Extract the (x, y) coordinate from the center of the cell holding the provided text.  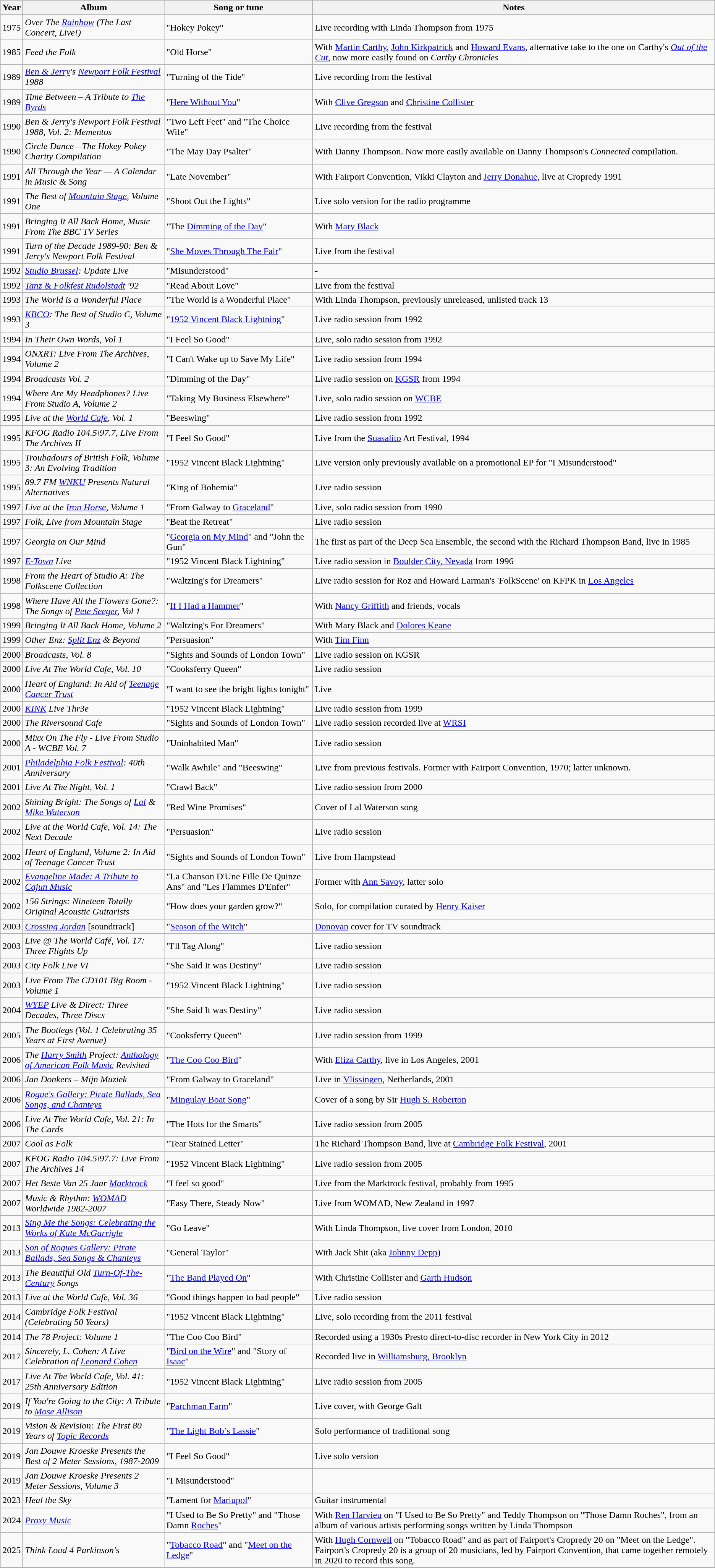
Live radio session from 2000 (514, 787)
Live At The World Cafe, Vol. 41: 25th Anniversary Edition (94, 1381)
Music & Rhythm: WOMAD Worldwide 1982-2007 (94, 1203)
The Beautiful Old Turn-Of-The-Century Songs (94, 1277)
"I'll Tag Along" (238, 946)
Live radio session recorded live at WRSI (514, 723)
Cover of Lal Waterson song (514, 807)
Think Loud 4 Parkinson's (94, 1550)
With Mary Black and Dolores Keane (514, 626)
"Georgia on My Mind" and "John the Gun" (238, 541)
Time Between – A Tribute to The Byrds (94, 102)
"I Misunderstood" (238, 1480)
"General Taylor" (238, 1253)
Evangeline Made: A Tribute to Cajun Music (94, 881)
Philadelphia Folk Festival: 40th Anniversary (94, 767)
"Shoot Out the Lights" (238, 201)
"The Light Bob’s Lassie" (238, 1431)
"Read About Love" (238, 285)
"Walk Awhile" and "Beeswing" (238, 767)
"Crawl Back" (238, 787)
Live, solo recording from the 2011 festival (514, 1317)
Where Have All the Flowers Gone?: The Songs of Pete Seeger, Vol 1 (94, 605)
Recorded live in Williamsburg, Brooklyn (514, 1357)
Former with Ann Savoy, latter solo (514, 881)
"Mingulay Boat Song" (238, 1099)
Live recording with Linda Thompson from 1975 (514, 28)
Cambridge Folk Festival (Celebrating 50 Years) (94, 1317)
With Eliza Carthy, live in Los Angeles, 2001 (514, 1060)
Mixx On The Fly - Live From Studio A - WCBE Vol. 7 (94, 743)
City Folk Live VI (94, 966)
"Parchman Farm" (238, 1406)
Turn of the Decade 1989-90: Ben & Jerry's Newport Folk Festival (94, 251)
Live radio session from 1994 (514, 359)
Recorded using a 1930s Presto direct-to-disc recorder in New York City in 2012 (514, 1337)
2024 (11, 1520)
"The Dimming of the Day" (238, 226)
The first as part of the Deep Sea Ensemble, the second with the Richard Thompson Band, live in 1985 (514, 541)
The Bootlegs (Vol. 1 Celebrating 35 Years at First Avenue) (94, 1035)
"Season of the Witch" (238, 926)
Het Beste Van 25 Jaar Marktrock (94, 1183)
With Linda Thompson, previously unreleased, unlisted track 13 (514, 300)
"Waltzing's For Dreamers" (238, 626)
The Best of Mountain Stage, Volume One (94, 201)
With Danny Thompson. Now more easily available on Danny Thompson's Connected compilation. (514, 151)
"Taking My Business Elsewhere" (238, 398)
All Through the Year — A Calendar in Music & Song (94, 177)
From the Heart of Studio A: The Folkscene Collection (94, 581)
Live cover, with George Galt (514, 1406)
Ben & Jerry's Newport Folk Festival 1988 (94, 77)
Live From The CD101 Big Room - Volume 1 (94, 985)
In Their Own Words, Vol 1 (94, 339)
KINK Live Thr3e (94, 709)
The 78 Project: Volume 1 (94, 1337)
Live, solo radio session from 1990 (514, 507)
"Beeswing" (238, 418)
With Clive Gregson and Christine Collister (514, 102)
KBCO: The Best of Studio C, Volume 3 (94, 319)
Live version only previously available on a promotional EP for "I Misunderstood" (514, 462)
If You're Going to the City: A Tribute to Mose Allison (94, 1406)
Donovan cover for TV soundtrack (514, 926)
- (514, 271)
"The May Day Psalter" (238, 151)
With Jack Shit (aka Johnny Depp) (514, 1253)
2025 (11, 1550)
Song or tune (238, 8)
"The World is a Wonderful Place" (238, 300)
"Beat the Retreat" (238, 522)
"Lament for Mariupol" (238, 1500)
Live from Hampstead (514, 857)
Guitar instrumental (514, 1500)
Live @ The World Café, Vol. 17: Three Flights Up (94, 946)
"Late November" (238, 177)
Vision & Revision: The First 80 Years of Topic Records (94, 1431)
Jan Donkers – Mijn Muziek (94, 1080)
Where Are My Headphones? Live From Studio A, Volume 2 (94, 398)
Live solo version (514, 1456)
Sing Me the Songs: Celebrating the Works of Kate McGarrigle (94, 1227)
"King of Bohemia" (238, 488)
"Go Leave" (238, 1227)
Live, solo radio session on WCBE (514, 398)
Live from the Marktrock festival, probably from 1995 (514, 1183)
2023 (11, 1500)
Live in Vlissingen, Netherlands, 2001 (514, 1080)
With Linda Thompson, live cover from London, 2010 (514, 1227)
"Here Without You" (238, 102)
89.7 FM WNKU Presents Natural Alternatives (94, 488)
Bringing It All Back Home, Music From The BBC TV Series (94, 226)
Rogue's Gallery: Pirate Ballads, Sea Songs, and Chanteys (94, 1099)
Live radio session in Boulder City, Nevada from 1996 (514, 561)
WYEP Live & Direct: Three Decades, Three Discs (94, 1010)
Solo performance of traditional song (514, 1431)
Georgia on Our Mind (94, 541)
Jan Douwe Kroeske Presents the Best of 2 Meter Sessions, 1987-2009 (94, 1456)
The World is a Wonderful Place (94, 300)
Other Enz: Split Enz & Beyond (94, 640)
ONXRT: Live From The Archives, Volume 2 (94, 359)
"If I Had a Hammer" (238, 605)
Live At The World Cafe, Vol. 21: In The Cards (94, 1124)
"I want to see the bright lights tonight" (238, 689)
Live at the World Cafe, Vol. 14: The Next Decade (94, 832)
Troubadours of British Folk, Volume 3: An Evolving Tradition (94, 462)
Album (94, 8)
The Riversound Cafe (94, 723)
Circle Dance—The Hokey Pokey Charity Compilation (94, 151)
"Easy There, Steady Now" (238, 1203)
"Tear Stained Letter" (238, 1144)
"La Chanson D'Une Fille De Quinze Ans" and "Les Flammes D'Enfer" (238, 881)
With Fairport Convention, Vikki Clayton and Jerry Donahue, live at Cropredy 1991 (514, 177)
Live at the Iron Horse, Volume 1 (94, 507)
With Nancy Griffith and friends, vocals (514, 605)
Cover of a song by Sir Hugh S. Roberton (514, 1099)
"Uninhabited Man" (238, 743)
2004 (11, 1010)
Crossing Jordan [soundtrack] (94, 926)
Live At The Night, Vol. 1 (94, 787)
Live at the World Cafe, Vol. 36 (94, 1297)
Proxy Music (94, 1520)
Jan Douwe Kroeske Presents 2 Meter Sessions, Volume 3 (94, 1480)
Shining Bright: The Songs of Lal & Mike Waterson (94, 807)
Live At The World Cafe, Vol. 10 (94, 669)
"I feel so good" (238, 1183)
Son of Rogues Gallery: Pirate Ballads, Sea Songs & Chanteys (94, 1253)
"Old Horse" (238, 52)
Solo, for compilation curated by Henry Kaiser (514, 906)
Live solo version for the radio programme (514, 201)
"Red Wine Promises" (238, 807)
Live radio session for Roz and Howard Larman's 'FolkScene' on KFPK in Los Angeles (514, 581)
Sincerely, L. Cohen: A Live Celebration of Leonard Cohen (94, 1357)
Broadcasts, Vol. 8 (94, 655)
"Hokey Pokey" (238, 28)
The Richard Thompson Band, live at Cambridge Folk Festival, 2001 (514, 1144)
With Tim Finn (514, 640)
156 Strings: Nineteen Totally Original Acoustic Guitarists (94, 906)
"Turning of the Tide" (238, 77)
With Christine Collister and Garth Hudson (514, 1277)
"Waltzing's for Dreamers" (238, 581)
Live (514, 689)
Folk, Live from Mountain Stage (94, 522)
KFOG Radio 104.5\97.7: Live From The Archives 14 (94, 1163)
"The Hots for the Smarts" (238, 1124)
"I Used to Be So Pretty" and "Those Damn Roches" (238, 1520)
"The Band Played On" (238, 1277)
KFOG Radio 104.5\97.7, Live From The Archives II (94, 438)
"She Moves Through The Fair" (238, 251)
Live, solo radio session from 1992 (514, 339)
"Bird on the Wire" and "Story of Isaac" (238, 1357)
1985 (11, 52)
Bringing It All Back Home, Volume 2 (94, 626)
The Harry Smith Project: Anthology of American Folk Music Revisited (94, 1060)
Live from previous festivals. Former with Fairport Convention, 1970; latter unknown. (514, 767)
Notes (514, 8)
Live from WOMAD, New Zealand in 1997 (514, 1203)
"Dimming of the Day" (238, 379)
"I Can't Wake up to Save My Life" (238, 359)
With Mary Black (514, 226)
Over The Rainbow (The Last Concert, Live!) (94, 28)
1975 (11, 28)
"Two Left Feet" and "The Choice Wife" (238, 127)
"Good things happen to bad people" (238, 1297)
Feed the Folk (94, 52)
"How does your garden grow?" (238, 906)
Live radio session on KGSR from 1994 (514, 379)
2005 (11, 1035)
Cool as Folk (94, 1144)
Studio Brussel: Update Live (94, 271)
"Tobacco Road" and "Meet on the Ledge" (238, 1550)
Heart of England: In Aid of Teenage Cancer Trust (94, 689)
E-Town Live (94, 561)
Tanz & Folkfest Rudolstadt '92 (94, 285)
Ben & Jerry's Newport Folk Festival 1988, Vol. 2: Mementos (94, 127)
Live at the World Cafe, Vol. 1 (94, 418)
Live radio session on KGSR (514, 655)
Live from the Suasalito Art Festival, 1994 (514, 438)
Broadcasts Vol. 2 (94, 379)
Heart of England, Volume 2: In Aid of Teenage Cancer Trust (94, 857)
Year (11, 8)
Heal the Sky (94, 1500)
"Misunderstood" (238, 271)
